Determine the (X, Y) coordinate at the center of the cell enclosing the given text.  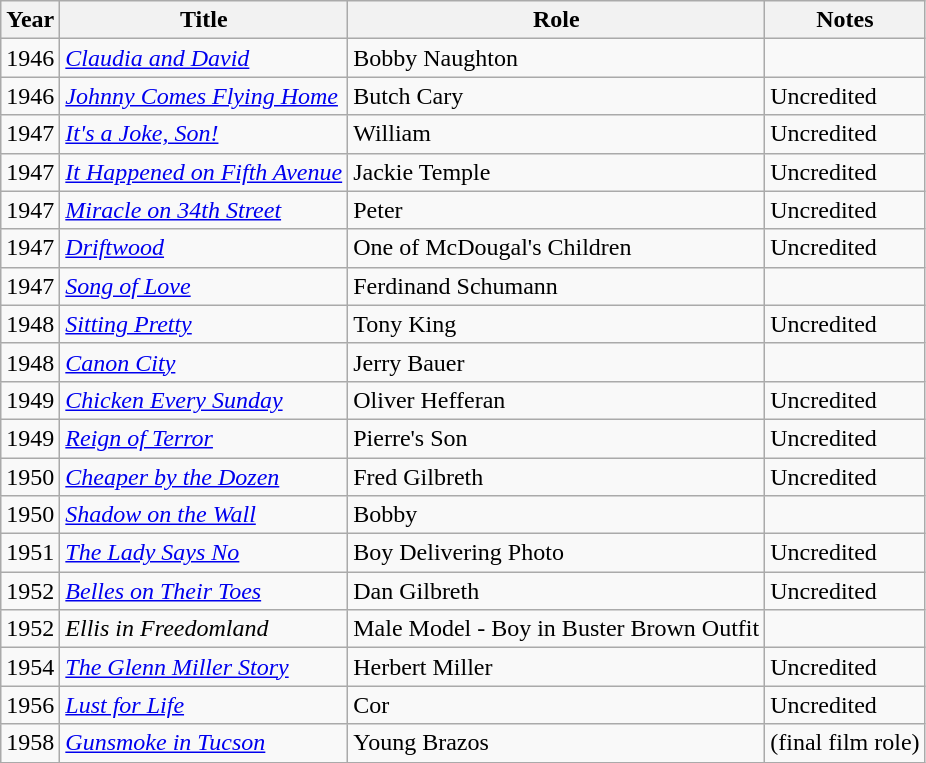
The Glenn Miller Story (204, 667)
Oliver Hefferan (556, 400)
Ellis in Freedomland (204, 629)
Ferdinand Schumann (556, 286)
Chicken Every Sunday (204, 400)
Pierre's Son (556, 438)
Fred Gilbreth (556, 477)
Dan Gilbreth (556, 591)
One of McDougal's Children (556, 248)
Jerry Bauer (556, 362)
Cor (556, 705)
Belles on Their Toes (204, 591)
Butch Cary (556, 96)
Title (204, 20)
(final film role) (845, 743)
Gunsmoke in Tucson (204, 743)
1956 (30, 705)
Year (30, 20)
Young Brazos (556, 743)
Lust for Life (204, 705)
1958 (30, 743)
Reign of Terror (204, 438)
Canon City (204, 362)
Song of Love (204, 286)
It's a Joke, Son! (204, 134)
1954 (30, 667)
Notes (845, 20)
William (556, 134)
Miracle on 34th Street (204, 210)
The Lady Says No (204, 553)
Jackie Temple (556, 172)
Role (556, 20)
Bobby (556, 515)
Herbert Miller (556, 667)
Sitting Pretty (204, 324)
It Happened on Fifth Avenue (204, 172)
Boy Delivering Photo (556, 553)
Male Model - Boy in Buster Brown Outfit (556, 629)
1951 (30, 553)
Peter (556, 210)
Tony King (556, 324)
Claudia and David (204, 58)
Shadow on the Wall (204, 515)
Bobby Naughton (556, 58)
Driftwood (204, 248)
Cheaper by the Dozen (204, 477)
Johnny Comes Flying Home (204, 96)
